Identify which cell holds the provided text, then report its (x, y) central coordinate. 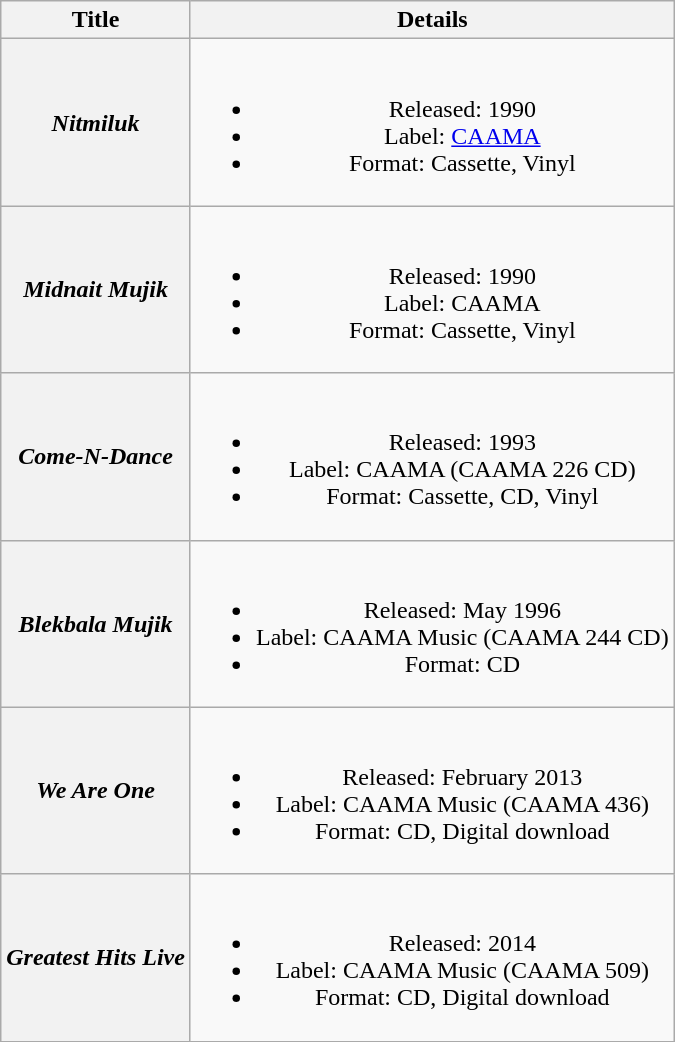
Title (96, 20)
Nitmiluk (96, 122)
Released: 1993Label: CAAMA (CAAMA 226 CD)Format: Cassette, CD, Vinyl (432, 456)
Greatest Hits Live (96, 958)
We Are One (96, 790)
Come-N-Dance (96, 456)
Midnait Mujik (96, 290)
Blekbala Mujik (96, 624)
Released: February 2013Label: CAAMA Music (CAAMA 436)Format: CD, Digital download (432, 790)
Details (432, 20)
Released: May 1996Label: CAAMA Music (CAAMA 244 CD)Format: CD (432, 624)
Released: 2014Label: CAAMA Music (CAAMA 509)Format: CD, Digital download (432, 958)
